Identify which cell holds the provided text, then report its [X, Y] central coordinate. 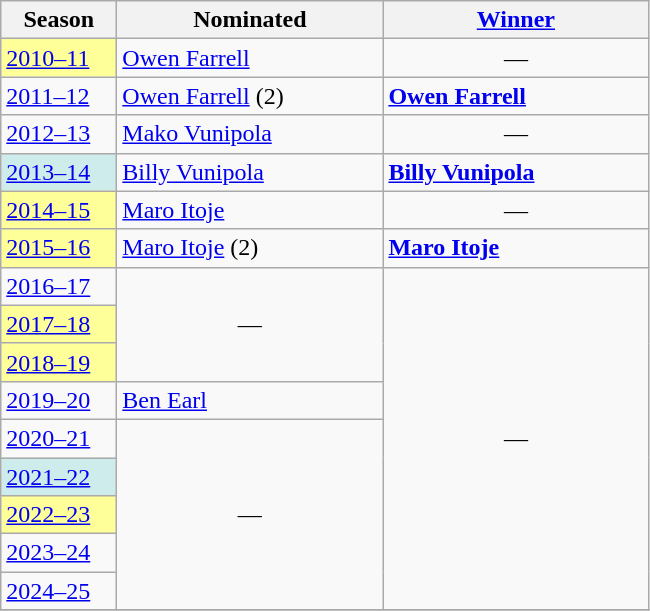
2016–17 [59, 286]
2011–12 [59, 96]
2019–20 [59, 400]
Maro Itoje (2) [250, 248]
2013–14 [59, 172]
2017–18 [59, 324]
2014–15 [59, 210]
2021–22 [59, 477]
2015–16 [59, 248]
2024–25 [59, 591]
2022–23 [59, 515]
2023–24 [59, 553]
Mako Vunipola [250, 134]
2018–19 [59, 362]
Ben Earl [250, 400]
2010–11 [59, 58]
Winner [516, 20]
Season [59, 20]
2012–13 [59, 134]
Nominated [250, 20]
2020–21 [59, 438]
Owen Farrell (2) [250, 96]
